Pinpoint the cell where the given text exists, returning its [x, y] midpoint coordinate. 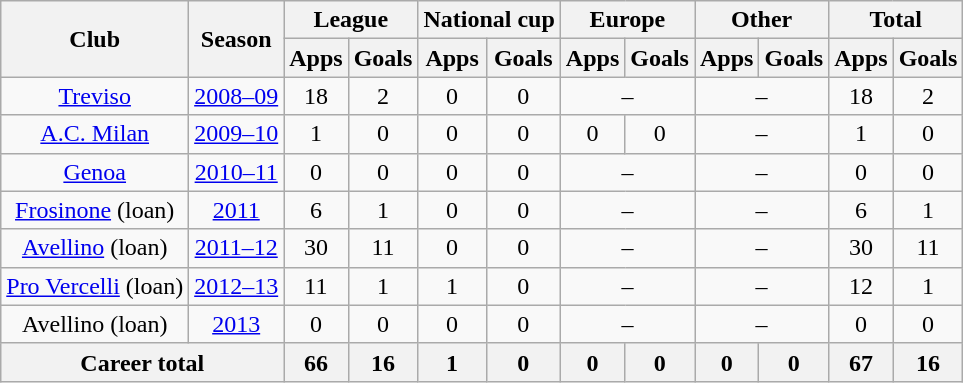
67 [861, 362]
Club [95, 39]
Europe [627, 20]
2013 [236, 324]
Other [761, 20]
A.C. Milan [95, 134]
2011–12 [236, 248]
Treviso [95, 96]
2012–13 [236, 286]
Season [236, 39]
National cup [489, 20]
League [351, 20]
Pro Vercelli (loan) [95, 286]
66 [316, 362]
2008–09 [236, 96]
2010–11 [236, 172]
Career total [142, 362]
Total [896, 20]
2011 [236, 210]
Genoa [95, 172]
Frosinone (loan) [95, 210]
12 [861, 286]
2009–10 [236, 134]
